Pinpoint the cell where the given text exists, returning its [x, y] midpoint coordinate. 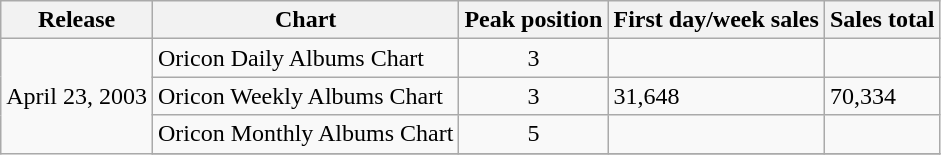
31,648 [716, 96]
Release [77, 20]
70,334 [882, 96]
5 [534, 134]
Chart [305, 20]
Oricon Monthly Albums Chart [305, 134]
First day/week sales [716, 20]
Oricon Weekly Albums Chart [305, 96]
Sales total [882, 20]
Peak position [534, 20]
Oricon Daily Albums Chart [305, 58]
April 23, 2003 [77, 96]
